Return the (X, Y) coordinate for the center point of the cell that contains the specified text.  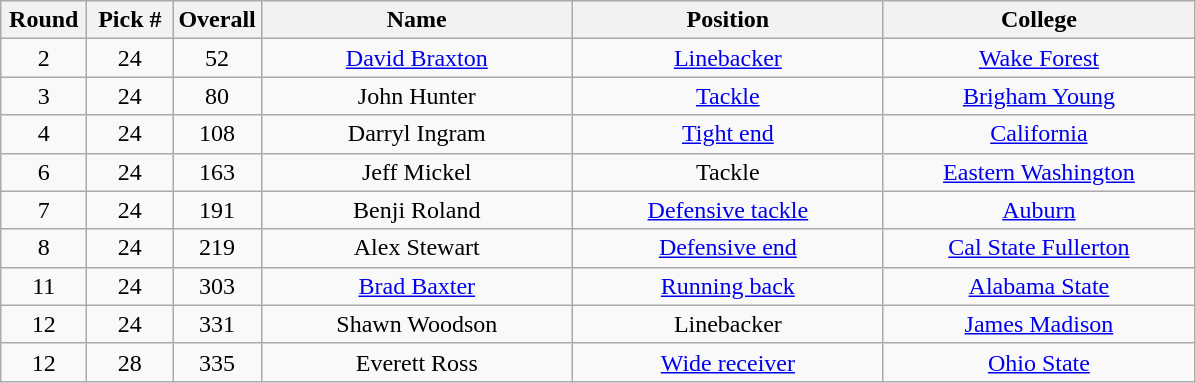
Defensive end (728, 248)
335 (217, 362)
52 (217, 58)
Brad Baxter (416, 286)
Overall (217, 20)
California (1038, 134)
219 (217, 248)
Wake Forest (1038, 58)
Pick # (130, 20)
108 (217, 134)
331 (217, 324)
Name (416, 20)
Cal State Fullerton (1038, 248)
Running back (728, 286)
Auburn (1038, 210)
Alabama State (1038, 286)
Benji Roland (416, 210)
11 (44, 286)
College (1038, 20)
Ohio State (1038, 362)
191 (217, 210)
Everett Ross (416, 362)
163 (217, 172)
8 (44, 248)
4 (44, 134)
Jeff Mickel (416, 172)
Round (44, 20)
Position (728, 20)
Shawn Woodson (416, 324)
6 (44, 172)
7 (44, 210)
David Braxton (416, 58)
3 (44, 96)
28 (130, 362)
80 (217, 96)
Alex Stewart (416, 248)
John Hunter (416, 96)
Eastern Washington (1038, 172)
Tight end (728, 134)
James Madison (1038, 324)
Defensive tackle (728, 210)
303 (217, 286)
Darryl Ingram (416, 134)
2 (44, 58)
Brigham Young (1038, 96)
Wide receiver (728, 362)
